Return the (X, Y) coordinate for the center point of the cell that contains the specified text.  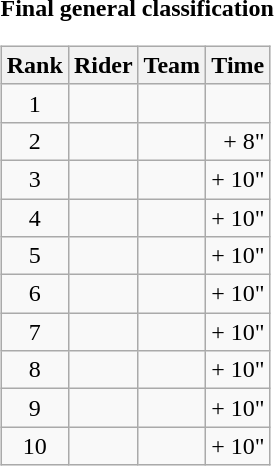
Team (172, 65)
6 (34, 294)
4 (34, 217)
9 (34, 408)
Time (238, 65)
8 (34, 370)
2 (34, 141)
7 (34, 332)
3 (34, 179)
+ 8" (238, 141)
1 (34, 103)
Rider (103, 65)
10 (34, 446)
5 (34, 256)
Rank (34, 65)
